Identify which cell holds the provided text, then report its [X, Y] central coordinate. 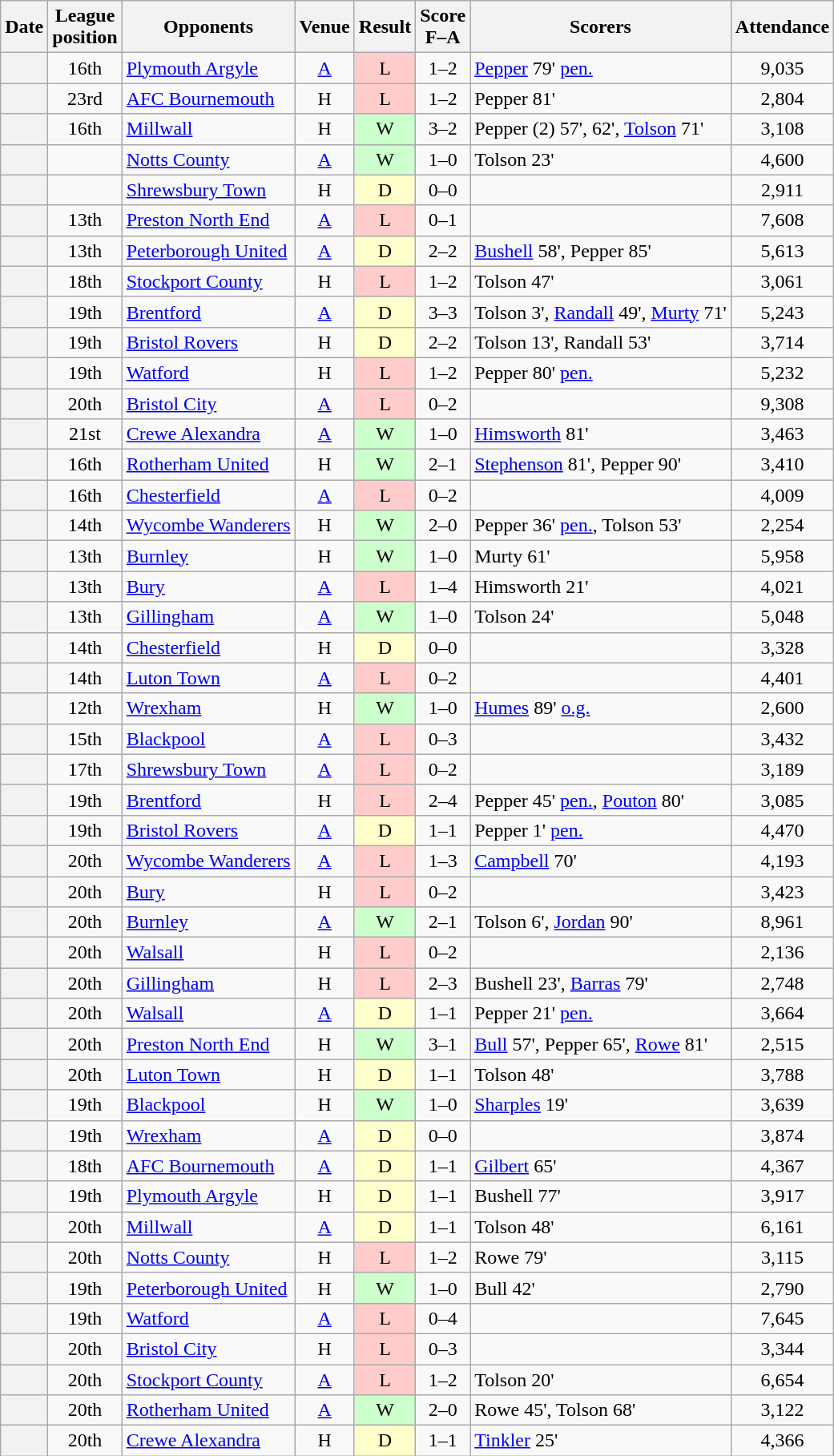
Tolson 23' [601, 159]
3,639 [782, 1105]
Humes 89' o.g. [601, 708]
5,958 [782, 556]
4,470 [782, 830]
3–2 [443, 129]
Leagueposition [85, 27]
Tolson 47' [601, 281]
2,804 [782, 99]
3,108 [782, 129]
0–4 [443, 1318]
8,961 [782, 922]
6,654 [782, 1379]
Rowe 45', Tolson 68' [601, 1410]
5,243 [782, 312]
Tolson 3', Randall 49', Murty 71' [601, 312]
4,600 [782, 159]
0–1 [443, 220]
3,917 [782, 1196]
15th [85, 739]
3,423 [782, 892]
1–4 [443, 587]
Bushell 23', Barras 79' [601, 983]
Pepper 45' pen., Pouton 80' [601, 800]
4,021 [782, 587]
2,136 [782, 953]
1–3 [443, 861]
Himsworth 21' [601, 587]
Pepper (2) 57', 62', Tolson 71' [601, 129]
4,009 [782, 495]
23rd [85, 99]
Opponents [208, 27]
Bushell 77' [601, 1196]
5,232 [782, 373]
3,328 [782, 647]
4,401 [782, 678]
9,035 [782, 68]
2,911 [782, 190]
3,115 [782, 1257]
4,193 [782, 861]
Pepper 80' pen. [601, 373]
4,366 [782, 1441]
3,189 [782, 769]
Pepper 79' pen. [601, 68]
2,748 [782, 983]
3,410 [782, 465]
2,600 [782, 708]
Pepper 1' pen. [601, 830]
Bushell 58', Pepper 85' [601, 251]
Pepper 36' pen., Tolson 53' [601, 526]
3,344 [782, 1349]
3,788 [782, 1075]
Bull 42' [601, 1288]
Sharples 19' [601, 1105]
7,645 [782, 1318]
3–3 [443, 312]
12th [85, 708]
3–1 [443, 1044]
6,161 [782, 1227]
Pepper 81' [601, 99]
Himsworth 81' [601, 434]
3,432 [782, 739]
Rowe 79' [601, 1257]
Stephenson 81', Pepper 90' [601, 465]
17th [85, 769]
2,515 [782, 1044]
2–3 [443, 983]
3,122 [782, 1410]
3,874 [782, 1135]
2–4 [443, 800]
Venue [324, 27]
Date [24, 27]
5,048 [782, 617]
Tolson 24' [601, 617]
Tinkler 25' [601, 1441]
5,613 [782, 251]
2,254 [782, 526]
21st [85, 434]
Tolson 13', Randall 53' [601, 342]
4,367 [782, 1166]
9,308 [782, 403]
Pepper 21' pen. [601, 1014]
7,608 [782, 220]
3,061 [782, 281]
Scorers [601, 27]
Murty 61' [601, 556]
Attendance [782, 27]
Gilbert 65' [601, 1166]
Result [385, 27]
2,790 [782, 1288]
Tolson 20' [601, 1379]
3,714 [782, 342]
3,463 [782, 434]
ScoreF–A [443, 27]
Campbell 70' [601, 861]
Bull 57', Pepper 65', Rowe 81' [601, 1044]
Tolson 6', Jordan 90' [601, 922]
3,664 [782, 1014]
3,085 [782, 800]
